Pinpoint the cell where the given text exists, returning its (x, y) midpoint coordinate. 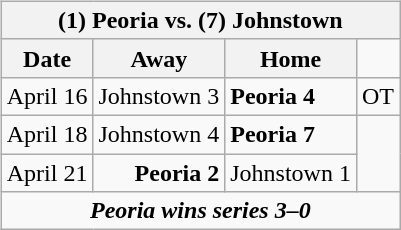
(1) Peoria vs. (7) Johnstown (200, 20)
April 16 (47, 96)
April 18 (47, 134)
Date (47, 58)
Johnstown 1 (291, 173)
OT (378, 96)
April 21 (47, 173)
Away (159, 58)
Peoria 4 (291, 96)
Johnstown 4 (159, 134)
Home (291, 58)
Peoria wins series 3–0 (200, 211)
Johnstown 3 (159, 96)
Peoria 7 (291, 134)
Peoria 2 (159, 173)
